Output the (X, Y) coordinate of the center of the cell containing the given text.  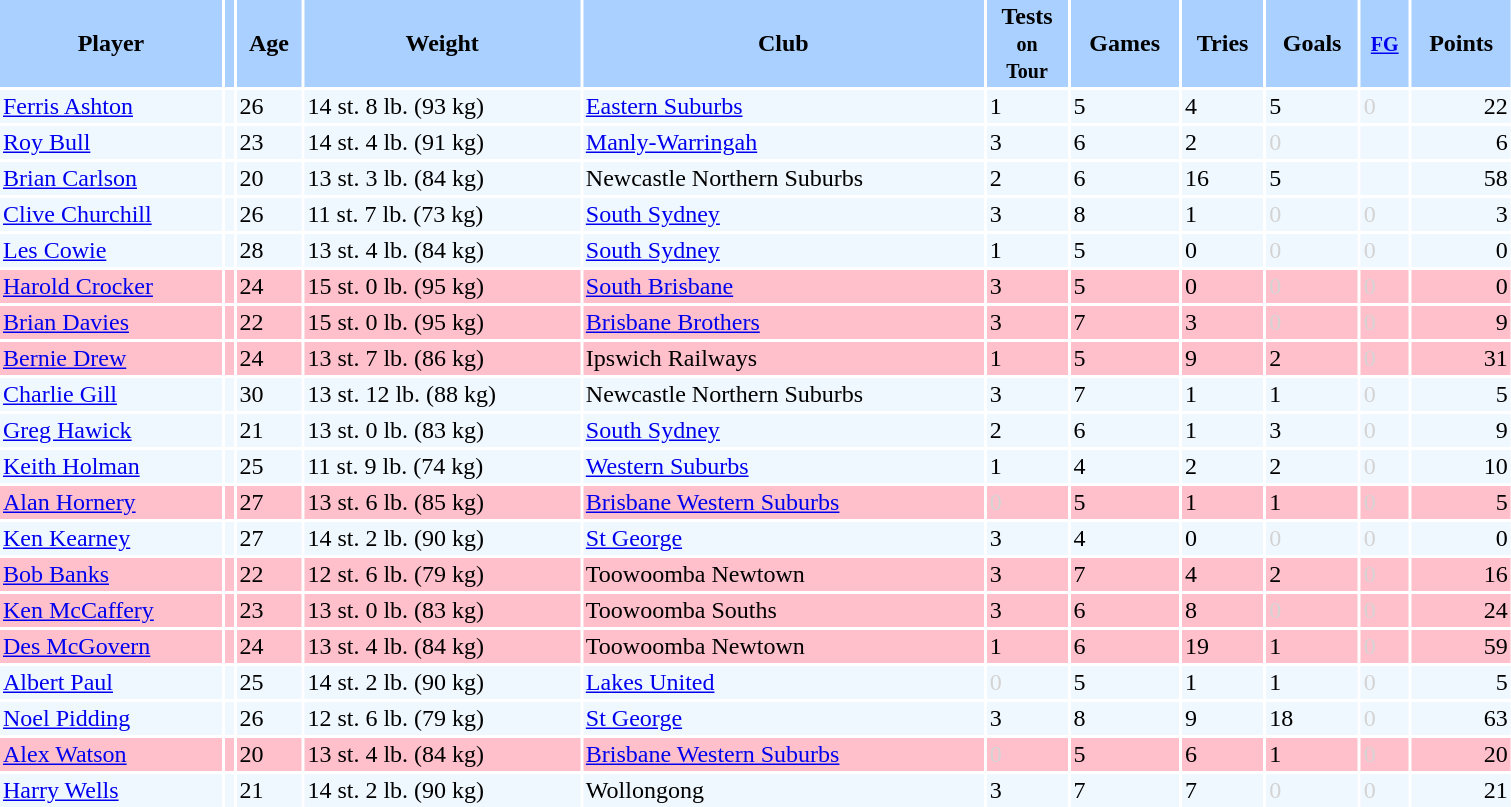
13 st. 7 lb. (86 kg) (442, 358)
14 st. 4 lb. (91 kg) (442, 142)
Goals (1312, 44)
Brian Davies (111, 322)
Club (784, 44)
Les Cowie (111, 250)
Age (268, 44)
58 (1462, 178)
Toowoomba Souths (784, 610)
10 (1462, 466)
Games (1124, 44)
11 st. 7 lb. (73 kg) (442, 214)
Des McGovern (111, 646)
Albert Paul (111, 682)
11 st. 9 lb. (74 kg) (442, 466)
Keith Holman (111, 466)
Clive Churchill (111, 214)
Ferris Ashton (111, 106)
Alex Watson (111, 754)
Alan Hornery (111, 502)
Brian Carlson (111, 178)
Ipswich Railways (784, 358)
63 (1462, 718)
Charlie Gill (111, 394)
Bernie Drew (111, 358)
Eastern Suburbs (784, 106)
Harry Wells (111, 790)
Greg Hawick (111, 430)
13 st. 12 lb. (88 kg) (442, 394)
31 (1462, 358)
South Brisbane (784, 286)
Lakes United (784, 682)
Tries (1222, 44)
30 (268, 394)
59 (1462, 646)
Roy Bull (111, 142)
Western Suburbs (784, 466)
Ken McCaffery (111, 610)
Ken Kearney (111, 538)
Player (111, 44)
19 (1222, 646)
28 (268, 250)
13 st. 3 lb. (84 kg) (442, 178)
18 (1312, 718)
14 st. 8 lb. (93 kg) (442, 106)
FG (1385, 44)
Harold Crocker (111, 286)
13 st. 6 lb. (85 kg) (442, 502)
Points (1462, 44)
Brisbane Brothers (784, 322)
Noel Pidding (111, 718)
Bob Banks (111, 574)
Manly-Warringah (784, 142)
Weight (442, 44)
TestsonTour (1028, 44)
Wollongong (784, 790)
